Capture the cell that displays the provided text and extract its [X, Y] central coordinate. 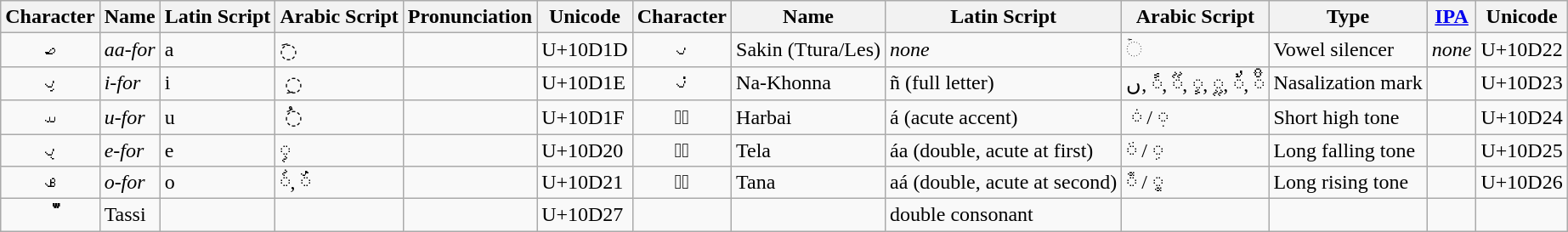
Long falling tone [1348, 150]
‌ ◌࣪ / ◌࣭ [1195, 117]
Short high tone [1348, 117]
a [218, 50]
double consonant [1004, 215]
Pronunciation [469, 17]
◌࣬ / ◌࣯ [1195, 183]
U+10D1E [585, 83]
‌ ◌ِ [339, 83]
Type [1348, 17]
i [218, 83]
Tana [809, 183]
𐴢 [682, 50]
áa (double, acute at first) [1004, 150]
◌ۡ [1195, 50]
IPA [1452, 17]
◌𐴤 [682, 117]
U+10D21 [585, 183]
e [218, 150]
á (acute accent) [1004, 117]
U+10D22 [1521, 50]
U+10D1F [585, 117]
𐴠 [50, 150]
ں, ◌ً, ◌ࣧ, ◌ٍ, ◌ࣩ, ◌ٌ, ◌ࣨ [1195, 83]
Harbai [809, 117]
U+10D27 [585, 215]
U+10D20 [585, 150]
◌𐴥 [682, 150]
Long rising tone [1348, 183]
𐴣 [682, 83]
U+10D1D [585, 50]
Vowel silencer [1348, 50]
Sakin (Ttura/Les) [809, 50]
i-for [129, 83]
aa-for [129, 50]
u-for [129, 117]
ñ (full letter) [1004, 83]
U+10D24 [1521, 117]
Tassi [129, 215]
‌ ◌ُ [339, 117]
◌ࣦ [339, 150]
U+10D26 [1521, 183]
U+10D25 [1521, 150]
o [218, 183]
◌ࣤ, ◌ࣥ [339, 183]
Nasalization mark [1348, 83]
𐴧 [50, 215]
o-for [129, 183]
Na-Khonna [809, 83]
e-for [129, 150]
◌࣫ / ◌࣮ [1195, 150]
u [218, 117]
Tela [809, 150]
◌َ [339, 50]
𐴡 [50, 183]
U+10D23 [1521, 83]
𐴝 [50, 50]
𐴟 [50, 117]
◌𐴦 [682, 183]
aá (double, acute at second) [1004, 183]
𐴞 [50, 83]
